Extract the [X, Y] coordinate from the center of the cell holding the provided text.  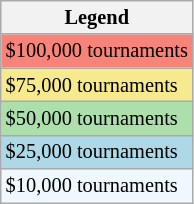
$10,000 tournaments [97, 186]
$75,000 tournaments [97, 85]
Legend [97, 17]
$100,000 tournaments [97, 51]
$50,000 tournaments [97, 118]
$25,000 tournaments [97, 152]
